Pinpoint the cell where the given text exists, returning its (X, Y) midpoint coordinate. 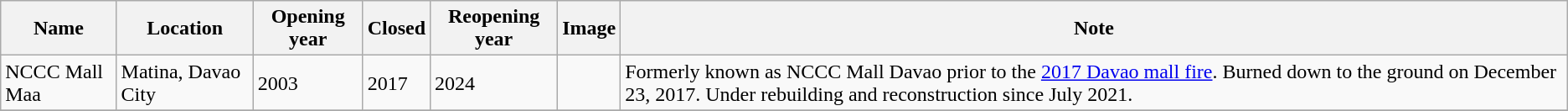
Note (1094, 29)
NCCC Mall Maa (59, 82)
Opening year (308, 29)
Reopening year (494, 29)
Name (59, 29)
Location (184, 29)
2003 (308, 82)
Closed (396, 29)
2017 (396, 82)
Image (590, 29)
2024 (494, 82)
Matina, Davao City (184, 82)
